Determine the [X, Y] coordinate at the center of the cell enclosing the given text.  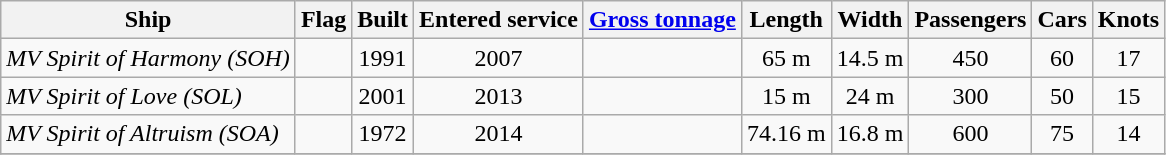
MV Spirit of Harmony (SOH) [148, 58]
Passengers [970, 20]
2001 [383, 96]
24 m [870, 96]
300 [970, 96]
15 [1128, 96]
17 [1128, 58]
14 [1128, 134]
Entered service [499, 20]
Ship [148, 20]
Width [870, 20]
50 [1062, 96]
2014 [499, 134]
2013 [499, 96]
Knots [1128, 20]
2007 [499, 58]
Length [786, 20]
75 [1062, 134]
450 [970, 58]
60 [1062, 58]
600 [970, 134]
MV Spirit of Altruism (SOA) [148, 134]
Flag [323, 20]
Gross tonnage [662, 20]
1972 [383, 134]
MV Spirit of Love (SOL) [148, 96]
15 m [786, 96]
Cars [1062, 20]
65 m [786, 58]
Built [383, 20]
16.8 m [870, 134]
74.16 m [786, 134]
1991 [383, 58]
14.5 m [870, 58]
